Extract the (x, y) coordinate from the center of the cell holding the provided text.  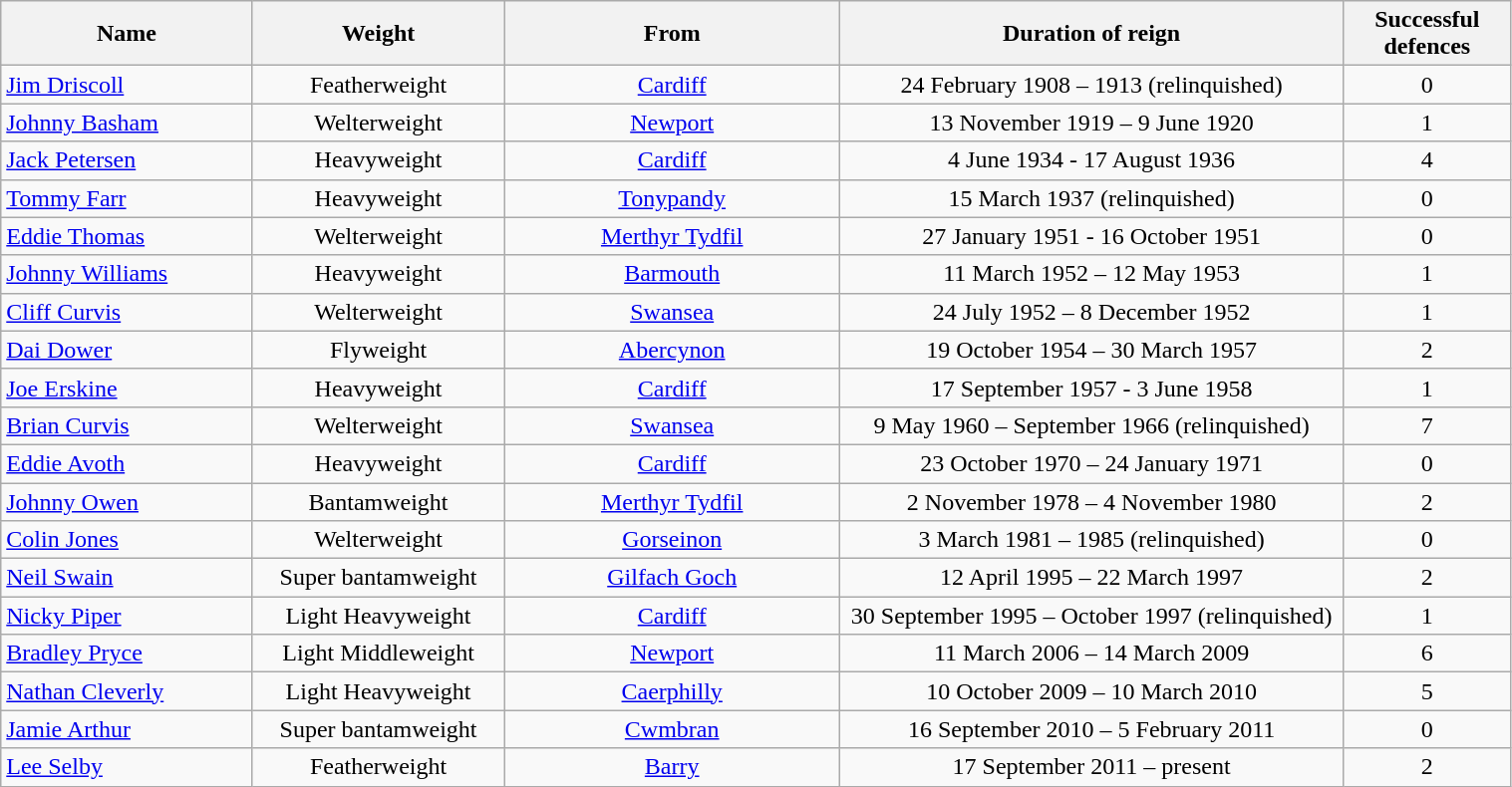
Nathan Cleverly (128, 691)
27 January 1951 - 16 October 1951 (1092, 236)
23 October 1970 – 24 January 1971 (1092, 463)
Duration of reign (1092, 34)
Dai Dower (128, 350)
Brian Curvis (128, 425)
11 March 1952 – 12 May 1953 (1092, 274)
Eddie Avoth (128, 463)
Bradley Pryce (128, 654)
11 March 2006 – 14 March 2009 (1092, 654)
Flyweight (379, 350)
Johnny Basham (128, 123)
Johnny Owen (128, 501)
Eddie Thomas (128, 236)
Jack Petersen (128, 160)
Barry (672, 767)
19 October 1954 – 30 March 1957 (1092, 350)
30 September 1995 – October 1997 (relinquished) (1092, 616)
Colin Jones (128, 540)
15 March 1937 (relinquished) (1092, 198)
Name (128, 34)
Nicky Piper (128, 616)
5 (1427, 691)
Barmouth (672, 274)
16 September 2010 – 5 February 2011 (1092, 729)
12 April 1995 – 22 March 1997 (1092, 578)
Joe Erskine (128, 388)
6 (1427, 654)
2 November 1978 – 4 November 1980 (1092, 501)
17 September 1957 - 3 June 1958 (1092, 388)
Caerphilly (672, 691)
Gorseinon (672, 540)
Tonypandy (672, 198)
Tommy Farr (128, 198)
Cliff Curvis (128, 312)
Jamie Arthur (128, 729)
10 October 2009 – 10 March 2010 (1092, 691)
Bantamweight (379, 501)
Gilfach Goch (672, 578)
Abercynon (672, 350)
4 (1427, 160)
4 June 1934 - 17 August 1936 (1092, 160)
Light Middleweight (379, 654)
24 July 1952 – 8 December 1952 (1092, 312)
Johnny Williams (128, 274)
Cwmbran (672, 729)
13 November 1919 – 9 June 1920 (1092, 123)
Lee Selby (128, 767)
9 May 1960 – September 1966 (relinquished) (1092, 425)
Neil Swain (128, 578)
Successful defences (1427, 34)
7 (1427, 425)
Jim Driscoll (128, 85)
3 March 1981 – 1985 (relinquished) (1092, 540)
24 February 1908 – 1913 (relinquished) (1092, 85)
Weight (379, 34)
17 September 2011 – present (1092, 767)
From (672, 34)
